Determine the [X, Y] coordinate at the center of the cell enclosing the given text.  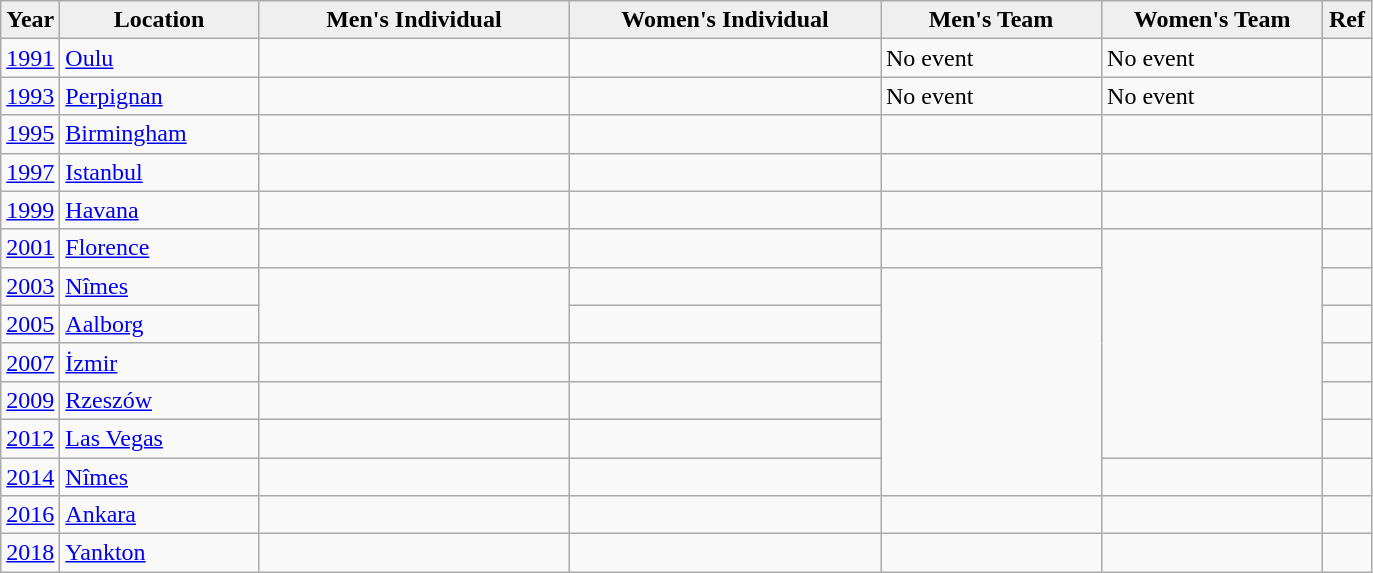
2014 [30, 477]
1999 [30, 210]
2012 [30, 438]
2016 [30, 515]
Havana [160, 210]
Women's Team [1212, 20]
Perpignan [160, 96]
1993 [30, 96]
Women's Individual [724, 20]
Birmingham [160, 134]
2003 [30, 286]
1991 [30, 58]
Istanbul [160, 172]
Ankara [160, 515]
Oulu [160, 58]
Las Vegas [160, 438]
Rzeszów [160, 400]
Aalborg [160, 324]
1997 [30, 172]
2018 [30, 553]
2009 [30, 400]
Men's Team [990, 20]
2007 [30, 362]
2005 [30, 324]
İzmir [160, 362]
Yankton [160, 553]
Ref [1348, 20]
Florence [160, 248]
Men's Individual [414, 20]
Location [160, 20]
2001 [30, 248]
Year [30, 20]
1995 [30, 134]
